Locate the cell with the specified text and output its [X, Y] center coordinate. 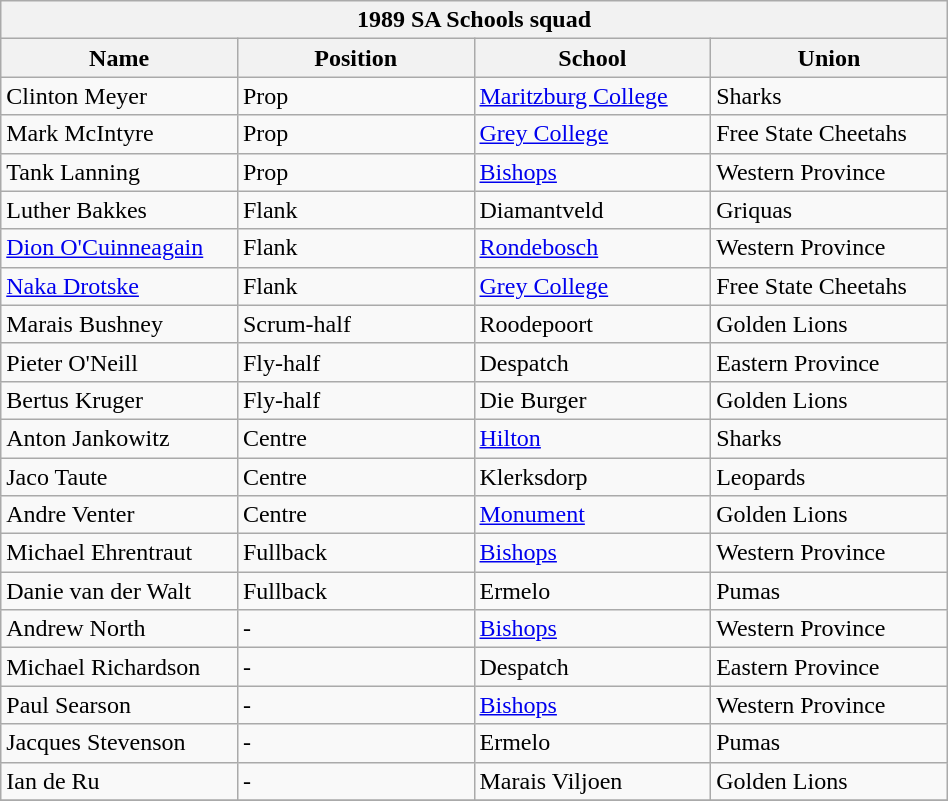
Pieter O'Neill [120, 362]
Andrew North [120, 629]
Name [120, 58]
Jaco Taute [120, 477]
Hilton [592, 438]
Luther Bakkes [120, 210]
Jacques Stevenson [120, 743]
Union [830, 58]
Tank Lanning [120, 172]
Position [356, 58]
Mark McIntyre [120, 134]
Diamantveld [592, 210]
Marais Viljoen [592, 781]
Clinton Meyer [120, 96]
Danie van der Walt [120, 591]
Roodepoort [592, 324]
Klerksdorp [592, 477]
Michael Ehrentraut [120, 553]
School [592, 58]
Paul Searson [120, 705]
Die Burger [592, 400]
Marais Bushney [120, 324]
Bertus Kruger [120, 400]
Dion O'Cuinneagain [120, 248]
Anton Jankowitz [120, 438]
Naka Drotske [120, 286]
Ian de Ru [120, 781]
Scrum-half [356, 324]
Rondebosch [592, 248]
Leopards [830, 477]
Maritzburg College [592, 96]
Griquas [830, 210]
Michael Richardson [120, 667]
1989 SA Schools squad [474, 20]
Monument [592, 515]
Andre Venter [120, 515]
